For the text-containing cell, return its midpoint in (x, y) coordinate format. 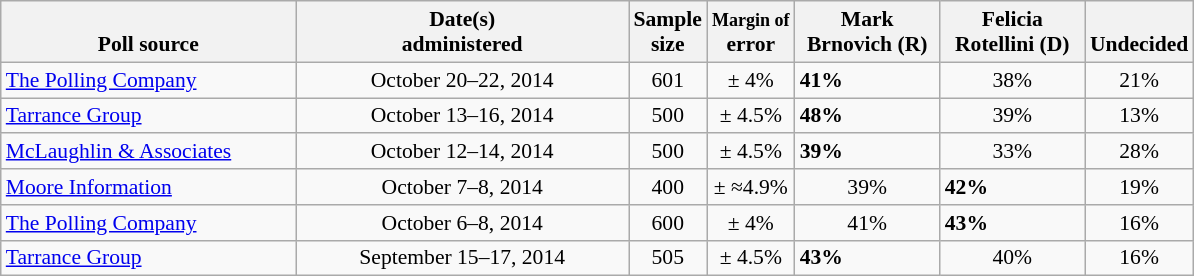
October 13–16, 2014 (462, 116)
October 7–8, 2014 (462, 187)
Samplesize (667, 32)
MarkBrnovich (R) (868, 32)
± ≈4.9% (751, 187)
21% (1139, 80)
October 12–14, 2014 (462, 152)
Undecided (1139, 32)
Moore Information (148, 187)
Margin oferror (751, 32)
400 (667, 187)
FeliciaRotellini (D) (1012, 32)
601 (667, 80)
42% (1012, 187)
28% (1139, 152)
48% (868, 116)
September 15–17, 2014 (462, 258)
October 6–8, 2014 (462, 223)
40% (1012, 258)
19% (1139, 187)
Poll source (148, 32)
Date(s)administered (462, 32)
600 (667, 223)
505 (667, 258)
13% (1139, 116)
McLaughlin & Associates (148, 152)
38% (1012, 80)
October 20–22, 2014 (462, 80)
33% (1012, 152)
